Identify which cell holds the provided text, then report its [X, Y] central coordinate. 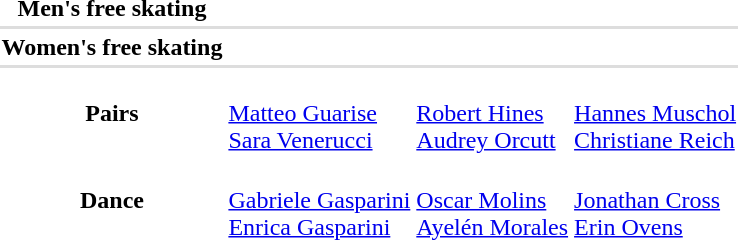
Hannes MuscholChristiane Reich [656, 113]
Women's free skating [112, 47]
Pairs [112, 113]
Matteo GuariseSara Venerucci [320, 113]
Robert HinesAudrey Orcutt [492, 113]
